Capture the cell that displays the provided text and extract its (X, Y) central coordinate. 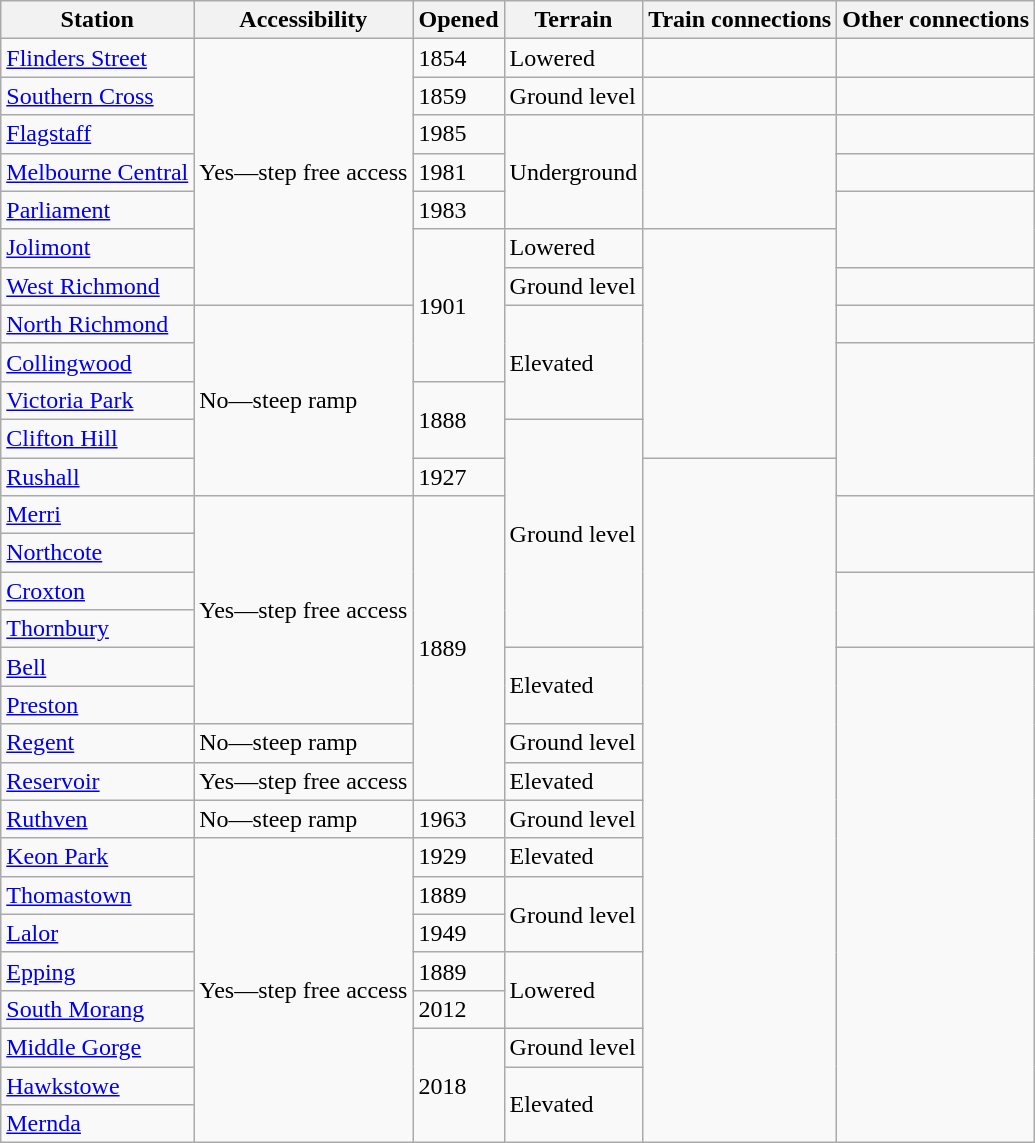
1985 (458, 134)
1963 (458, 819)
Thomastown (98, 895)
Preston (98, 705)
2012 (458, 1009)
Collingwood (98, 362)
1927 (458, 477)
Epping (98, 971)
Southern Cross (98, 96)
Victoria Park (98, 400)
Terrain (574, 20)
Accessibility (304, 20)
Melbourne Central (98, 172)
1859 (458, 96)
Reservoir (98, 781)
Lalor (98, 933)
Parliament (98, 210)
1983 (458, 210)
Station (98, 20)
1929 (458, 857)
Flinders Street (98, 58)
Jolimont (98, 248)
Mernda (98, 1124)
Bell (98, 667)
1854 (458, 58)
Northcote (98, 553)
1981 (458, 172)
Hawkstowe (98, 1085)
Ruthven (98, 819)
Clifton Hill (98, 438)
Rushall (98, 477)
Flagstaff (98, 134)
1901 (458, 305)
2018 (458, 1085)
Train connections (740, 20)
South Morang (98, 1009)
1888 (458, 419)
Other connections (936, 20)
Middle Gorge (98, 1047)
West Richmond (98, 286)
Croxton (98, 591)
Keon Park (98, 857)
Regent (98, 743)
Underground (574, 172)
Opened (458, 20)
North Richmond (98, 324)
Merri (98, 515)
1949 (458, 933)
Thornbury (98, 629)
